Determine the (x, y) coordinate at the center of the cell enclosing the given text.  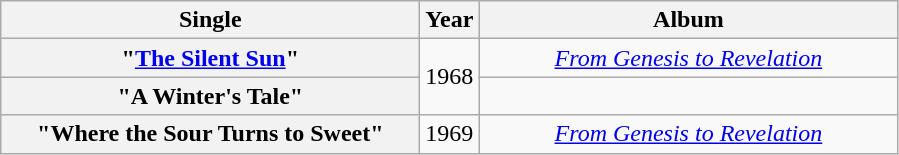
"The Silent Sun" (210, 58)
1968 (450, 77)
Album (688, 20)
Year (450, 20)
1969 (450, 134)
Single (210, 20)
"Where the Sour Turns to Sweet" (210, 134)
"A Winter's Tale" (210, 96)
